Capture the cell that displays the provided text and extract its (X, Y) central coordinate. 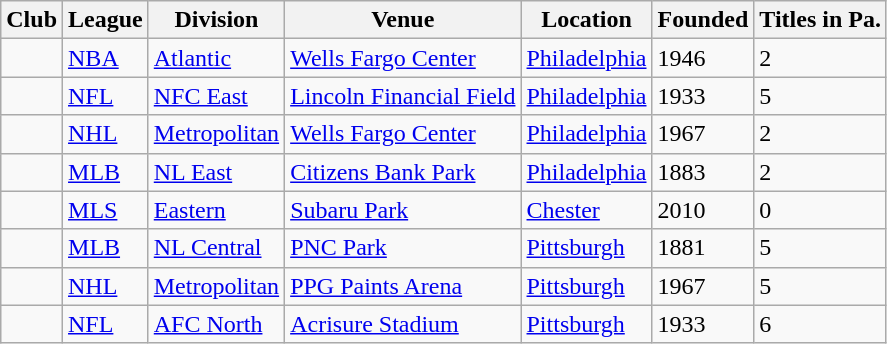
1946 (703, 58)
Division (216, 20)
PPG Paints Arena (403, 286)
NL Central (216, 248)
Subaru Park (403, 210)
Atlantic (216, 58)
League (106, 20)
Founded (703, 20)
NL East (216, 172)
Acrisure Stadium (403, 324)
MLS (106, 210)
NBA (106, 58)
Venue (403, 20)
0 (820, 210)
Citizens Bank Park (403, 172)
PNC Park (403, 248)
2010 (703, 210)
AFC North (216, 324)
Eastern (216, 210)
NFC East (216, 96)
Chester (586, 210)
Lincoln Financial Field (403, 96)
Club (32, 20)
Location (586, 20)
1883 (703, 172)
Titles in Pa. (820, 20)
6 (820, 324)
1881 (703, 248)
